Locate the cell with the specified text and output its [X, Y] center coordinate. 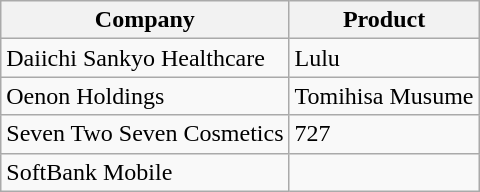
Daiichi Sankyo Healthcare [145, 58]
Oenon Holdings [145, 96]
Company [145, 20]
Tomihisa Musume [384, 96]
Lulu [384, 58]
Seven Two Seven Cosmetics [145, 134]
727 [384, 134]
SoftBank Mobile [145, 172]
Product [384, 20]
